Search for the cell housing the specified text and yield its [x, y] center coordinate. 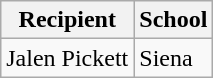
Recipient [68, 20]
Siena [174, 58]
Jalen Pickett [68, 58]
School [174, 20]
